Output the (X, Y) coordinate of the center of the cell containing the given text.  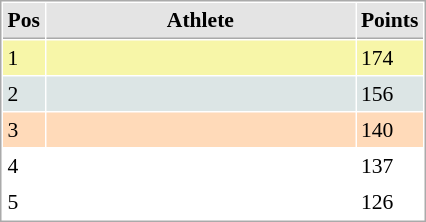
5 (24, 201)
174 (390, 57)
Pos (24, 21)
126 (390, 201)
3 (24, 129)
Athlete (200, 21)
137 (390, 165)
140 (390, 129)
156 (390, 93)
2 (24, 93)
Points (390, 21)
1 (24, 57)
4 (24, 165)
